Detect which cell encompasses the target text, then output its [X, Y] center coordinate. 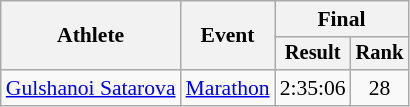
Gulshanoi Satarova [91, 88]
Event [228, 36]
Marathon [228, 88]
Athlete [91, 36]
Result [313, 54]
Final [342, 19]
Rank [380, 54]
2:35:06 [313, 88]
28 [380, 88]
